From the cell containing the given text, extract its center point as [X, Y] coordinate. 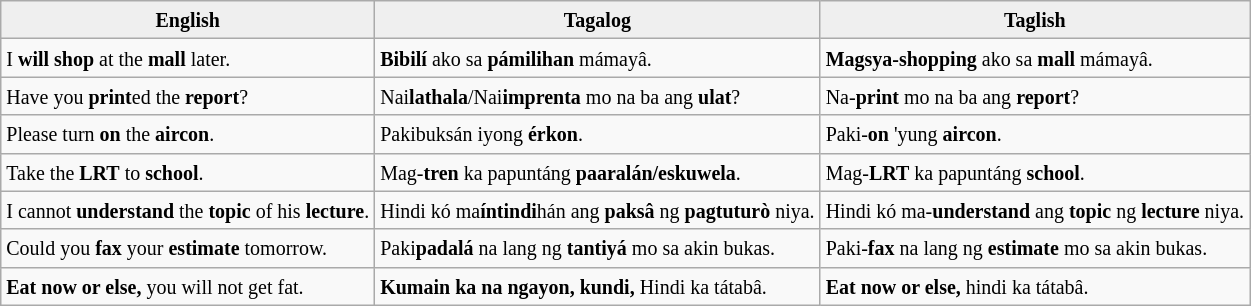
Magsya-shopping ako sa mall mámayâ. [1034, 58]
Hindi kó ma-understand ang topic ng lecture niya. [1034, 210]
Na-print mo na ba ang report? [1034, 96]
Please turn on the aircon. [188, 134]
Hindi kó maíntindihán ang paksâ ng pagtuturò niya. [598, 210]
Tagalog [598, 20]
Taglish [1034, 20]
Take the LRT to school. [188, 172]
I will shop at the mall later. [188, 58]
Bibilí ako sa pámilihan mámayâ. [598, 58]
Nailathala/Naiimprenta mo na ba ang ulat? [598, 96]
Kumain ka na ngayon, kundi, Hindi ka tátabâ. [598, 286]
English [188, 20]
I cannot understand the topic of his lecture. [188, 210]
Eat now or else, hindi ka tátabâ. [1034, 286]
Have you printed the report? [188, 96]
Paki-on 'yung aircon. [1034, 134]
Mag-LRT ka papuntáng school. [1034, 172]
Could you fax your estimate tomorrow. [188, 248]
Mag-tren ka papuntáng paaralán/eskuwela. [598, 172]
Pakipadalá na lang ng tantiyá mo sa akin bukas. [598, 248]
Paki-fax na lang ng estimate mo sa akin bukas. [1034, 248]
Eat now or else, you will not get fat. [188, 286]
Pakibuksán iyong érkon. [598, 134]
